Return the (x, y) coordinate for the center point of the cell that contains the specified text.  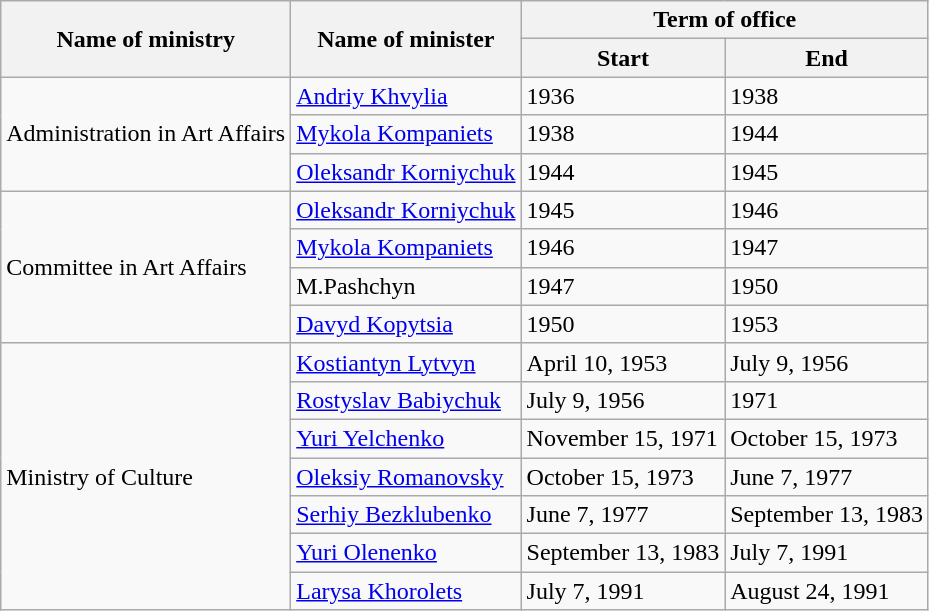
April 10, 1953 (623, 362)
End (827, 58)
Yuri Yelchenko (406, 438)
1936 (623, 96)
Term of office (724, 20)
Larysa Khorolets (406, 591)
Name of ministry (146, 39)
Rostyslav Babiychuk (406, 400)
Serhiy Bezklubenko (406, 515)
August 24, 1991 (827, 591)
Andriy Khvylia (406, 96)
Administration in Art Affairs (146, 134)
Committee in Art Affairs (146, 267)
November 15, 1971 (623, 438)
Ministry of Culture (146, 476)
M.Pashchyn (406, 286)
Oleksiy Romanovsky (406, 477)
Kostiantyn Lytvyn (406, 362)
1971 (827, 400)
Start (623, 58)
Davyd Kopytsia (406, 324)
1953 (827, 324)
Name of minister (406, 39)
Yuri Olenenko (406, 553)
